Extract the [x, y] coordinate from the center of the cell holding the provided text.  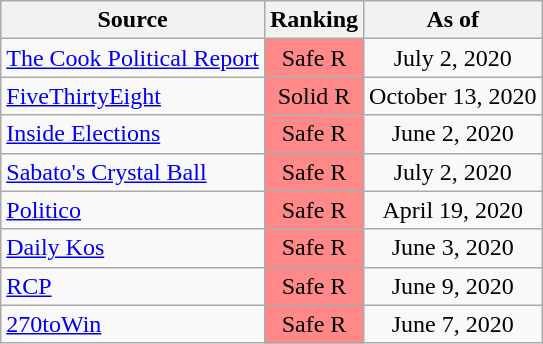
October 13, 2020 [453, 96]
As of [453, 20]
Source [133, 20]
Sabato's Crystal Ball [133, 172]
June 9, 2020 [453, 286]
FiveThirtyEight [133, 96]
Ranking [314, 20]
June 3, 2020 [453, 248]
The Cook Political Report [133, 58]
270toWin [133, 324]
June 2, 2020 [453, 134]
Inside Elections [133, 134]
June 7, 2020 [453, 324]
Politico [133, 210]
April 19, 2020 [453, 210]
Solid R [314, 96]
Daily Kos [133, 248]
RCP [133, 286]
